Output the (X, Y) coordinate of the center of the cell containing the given text.  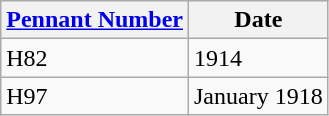
H82 (95, 58)
Date (258, 20)
H97 (95, 96)
1914 (258, 58)
Pennant Number (95, 20)
January 1918 (258, 96)
